For the text-containing cell, return its midpoint in (x, y) coordinate format. 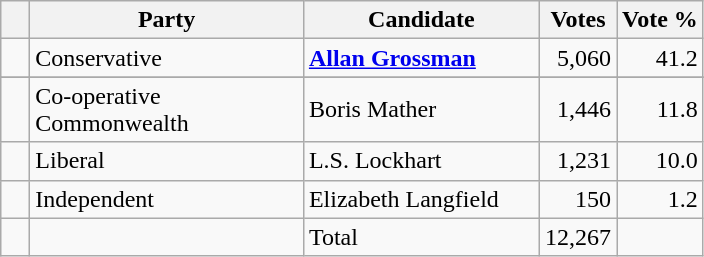
12,267 (578, 237)
Party (167, 20)
Independent (167, 199)
Elizabeth Langfield (421, 199)
Liberal (167, 161)
1,231 (578, 161)
Conservative (167, 58)
Boris Mather (421, 110)
Co-operative Commonwealth (167, 110)
10.0 (660, 161)
Candidate (421, 20)
Vote % (660, 20)
Votes (578, 20)
5,060 (578, 58)
1,446 (578, 110)
41.2 (660, 58)
1.2 (660, 199)
11.8 (660, 110)
150 (578, 199)
Total (421, 237)
L.S. Lockhart (421, 161)
Allan Grossman (421, 58)
